Identify which cell holds the provided text, then report its [X, Y] central coordinate. 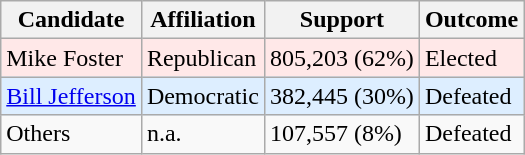
Affiliation [202, 20]
Elected [471, 58]
805,203 (62%) [342, 58]
Republican [202, 58]
Mike Foster [72, 58]
Others [72, 134]
Candidate [72, 20]
Outcome [471, 20]
Bill Jefferson [72, 96]
382,445 (30%) [342, 96]
107,557 (8%) [342, 134]
Support [342, 20]
n.a. [202, 134]
Democratic [202, 96]
